Pinpoint the cell where the given text exists, returning its [x, y] midpoint coordinate. 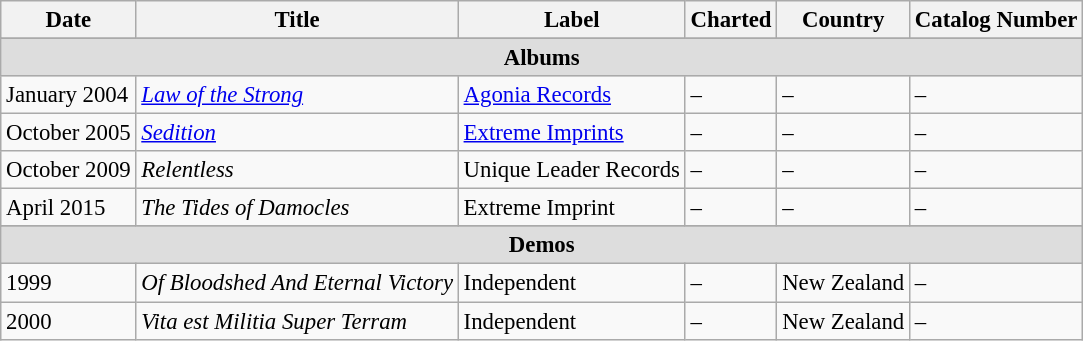
Title [297, 20]
Agonia Records [572, 95]
2000 [68, 321]
Relentless [297, 170]
Law of the Strong [297, 95]
Unique Leader Records [572, 170]
January 2004 [68, 95]
Albums [542, 58]
The Tides of Damocles [297, 208]
Catalog Number [996, 20]
Charted [731, 20]
Extreme Imprints [572, 133]
October 2005 [68, 133]
April 2015 [68, 208]
Label [572, 20]
Sedition [297, 133]
October 2009 [68, 170]
Vita est Militia Super Terram [297, 321]
1999 [68, 283]
Of Bloodshed And Eternal Victory [297, 283]
Extreme Imprint [572, 208]
Country [844, 20]
Date [68, 20]
Demos [542, 245]
